For the text-containing cell, return its midpoint in [x, y] coordinate format. 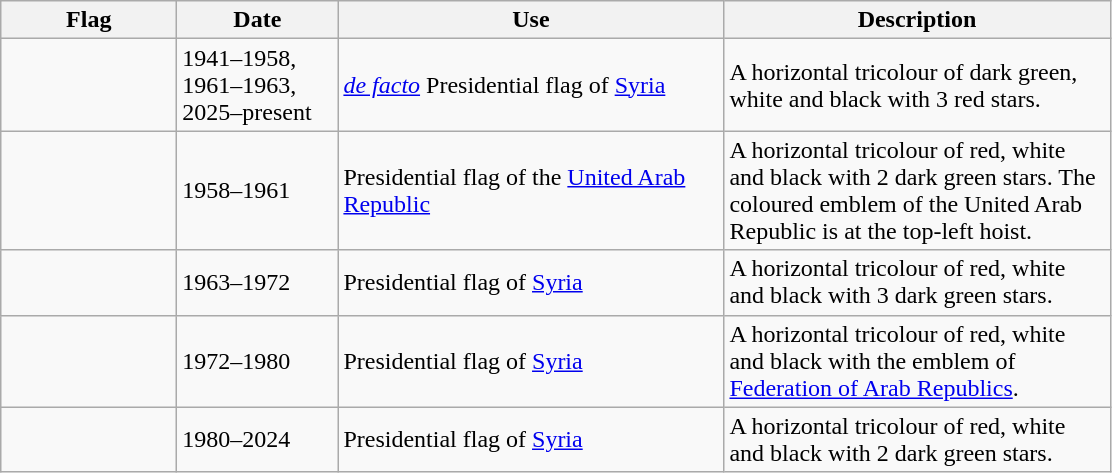
A horizontal tricolour of red, white and black with 2 dark green stars. [917, 440]
de facto Presidential flag of Syria [531, 85]
Flag [89, 20]
Date [258, 20]
Presidential flag of the United Arab Republic [531, 190]
A horizontal tricolour of red, white and black with the emblem of Federation of Arab Republics. [917, 361]
1963–1972 [258, 282]
1972–1980 [258, 361]
A horizontal tricolour of dark green, white and black with 3 red stars. [917, 85]
1958–1961 [258, 190]
A horizontal tricolour of red, white and black with 2 dark green stars. The coloured emblem of the United Arab Republic is at the top-left hoist. [917, 190]
1980–2024 [258, 440]
Use [531, 20]
Description [917, 20]
1941–1958, 1961–1963, 2025–present [258, 85]
A horizontal tricolour of red, white and black with 3 dark green stars. [917, 282]
